Return (X, Y) of the center of cell containing provided text 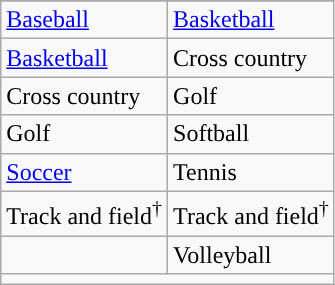
Baseball (84, 20)
Soccer (84, 172)
Softball (252, 134)
Volleyball (252, 255)
Tennis (252, 172)
